For the text-containing cell, return its midpoint in [x, y] coordinate format. 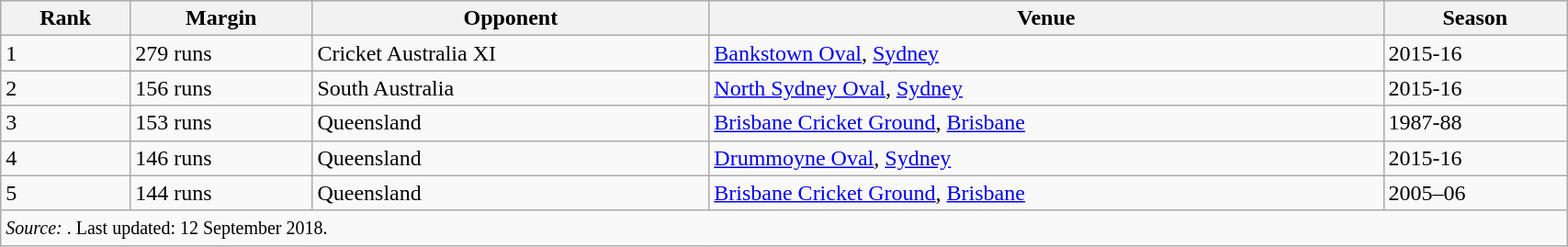
2 [66, 88]
South Australia [511, 88]
144 runs [221, 193]
Drummoyne Oval, Sydney [1046, 158]
153 runs [221, 123]
4 [66, 158]
Opponent [511, 18]
1987-88 [1475, 123]
1 [66, 53]
North Sydney Oval, Sydney [1046, 88]
Rank [66, 18]
156 runs [221, 88]
Bankstown Oval, Sydney [1046, 53]
Cricket Australia XI [511, 53]
2005–06 [1475, 193]
279 runs [221, 53]
3 [66, 123]
Season [1475, 18]
146 runs [221, 158]
Source: . Last updated: 12 September 2018. [784, 228]
Margin [221, 18]
5 [66, 193]
Venue [1046, 18]
